For the text-containing cell, return its midpoint in (X, Y) coordinate format. 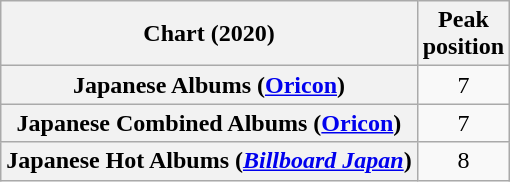
Chart (2020) (209, 34)
8 (463, 161)
Japanese Albums (Oricon) (209, 85)
Japanese Hot Albums (Billboard Japan) (209, 161)
Japanese Combined Albums (Oricon) (209, 123)
Peakposition (463, 34)
